Search for the cell housing the specified text and yield its [X, Y] center coordinate. 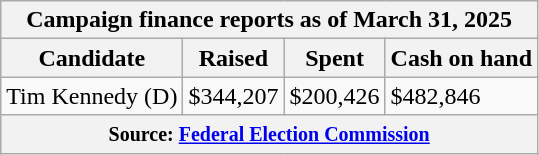
$200,426 [334, 96]
Campaign finance reports as of March 31, 2025 [270, 20]
$482,846 [461, 96]
Spent [334, 58]
Source: Federal Election Commission [270, 134]
Tim Kennedy (D) [92, 96]
$344,207 [234, 96]
Raised [234, 58]
Cash on hand [461, 58]
Candidate [92, 58]
